Determine the (x, y) coordinate at the center of the cell enclosing the given text.  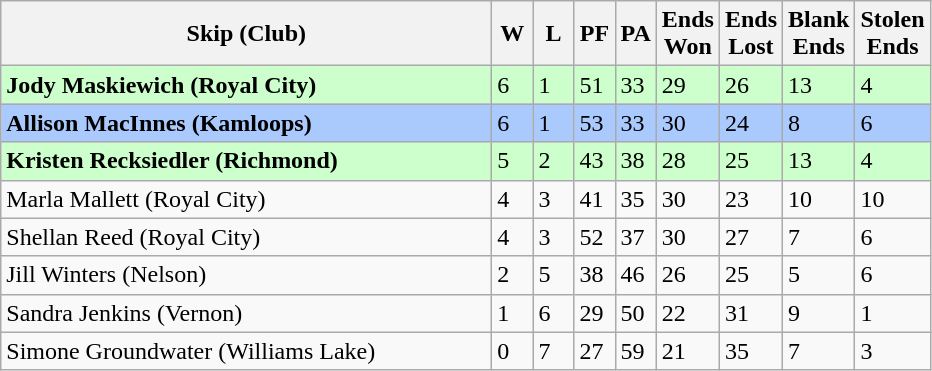
Sandra Jenkins (Vernon) (246, 313)
21 (688, 351)
Shellan Reed (Royal City) (246, 237)
8 (819, 123)
46 (636, 275)
9 (819, 313)
PF (594, 34)
Simone Groundwater (Williams Lake) (246, 351)
Allison MacInnes (Kamloops) (246, 123)
28 (688, 161)
PA (636, 34)
43 (594, 161)
Jill Winters (Nelson) (246, 275)
22 (688, 313)
Jody Maskiewich (Royal City) (246, 85)
Ends Won (688, 34)
59 (636, 351)
53 (594, 123)
Kristen Recksiedler (Richmond) (246, 161)
Ends Lost (750, 34)
L (554, 34)
41 (594, 199)
37 (636, 237)
Stolen Ends (892, 34)
31 (750, 313)
Blank Ends (819, 34)
24 (750, 123)
52 (594, 237)
51 (594, 85)
Marla Mallett (Royal City) (246, 199)
Skip (Club) (246, 34)
23 (750, 199)
0 (512, 351)
50 (636, 313)
W (512, 34)
